Find where the given text appears and provide that cell's center as [X, Y] coordinate. 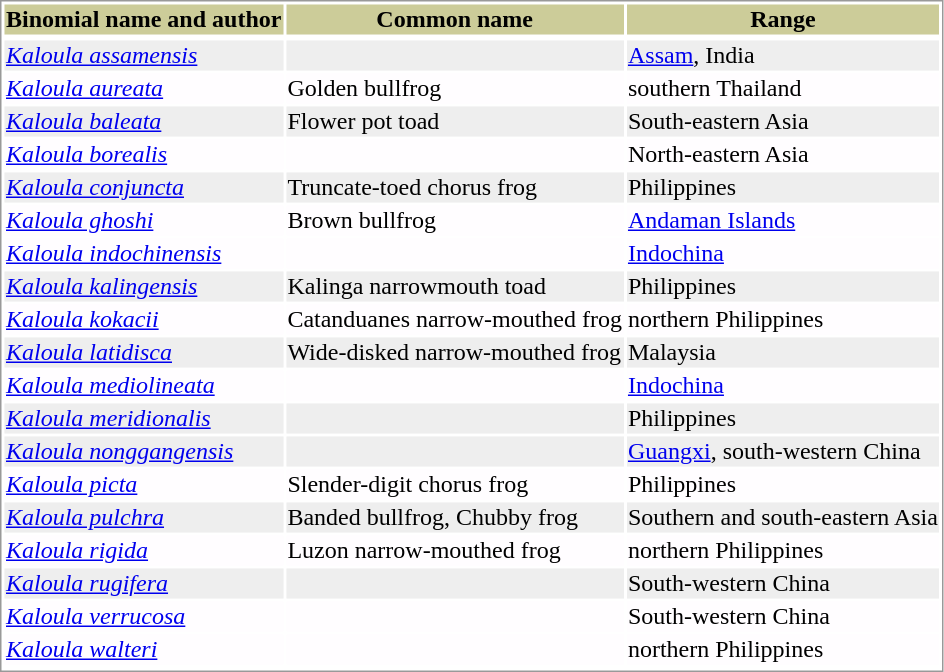
Kaloula conjuncta [143, 187]
Kaloula ghoshi [143, 221]
Andaman Islands [782, 221]
Flower pot toad [455, 121]
southern Thailand [782, 89]
Guangxi, south-western China [782, 451]
Kaloula aureata [143, 89]
Kaloula pulchra [143, 517]
Kaloula walteri [143, 649]
Kaloula kokacii [143, 319]
Kaloula latidisca [143, 353]
Kaloula kalingensis [143, 287]
Kaloula baleata [143, 121]
Truncate-toed chorus frog [455, 187]
Luzon narrow-mouthed frog [455, 551]
Binomial name and author [143, 19]
Common name [455, 19]
Golden bullfrog [455, 89]
Brown bullfrog [455, 221]
Kaloula mediolineata [143, 385]
Kalinga narrowmouth toad [455, 287]
Kaloula meridionalis [143, 419]
Kaloula rugifera [143, 583]
Kaloula borealis [143, 155]
Kaloula assamensis [143, 55]
Kaloula nonggangensis [143, 451]
Assam, India [782, 55]
South-eastern Asia [782, 121]
North-eastern Asia [782, 155]
Range [782, 19]
Kaloula picta [143, 485]
Kaloula indochinensis [143, 253]
Catanduanes narrow-mouthed frog [455, 319]
Slender-digit chorus frog [455, 485]
Malaysia [782, 353]
Southern and south-eastern Asia [782, 517]
Banded bullfrog, Chubby frog [455, 517]
Kaloula rigida [143, 551]
Wide-disked narrow-mouthed frog [455, 353]
Kaloula verrucosa [143, 617]
